Provide the (X, Y) coordinate of the cell's center where the given text is located.  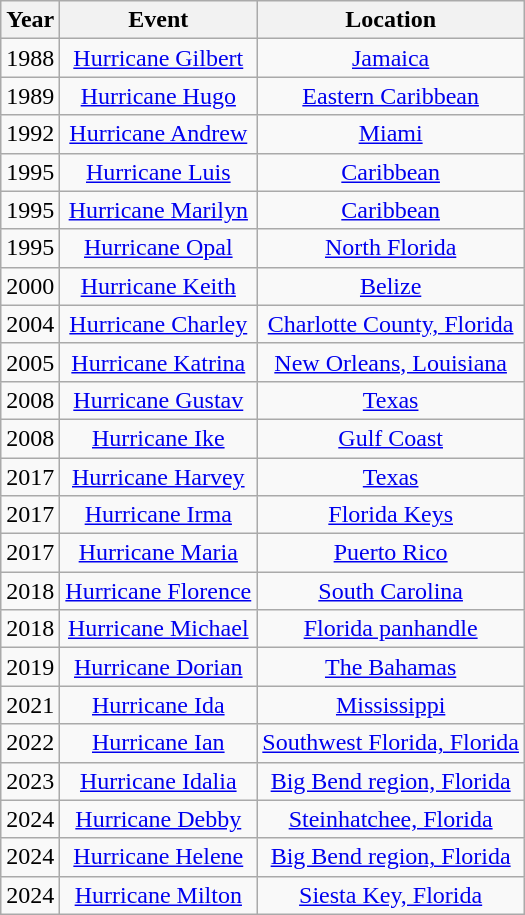
Jamaica (391, 58)
2005 (30, 362)
New Orleans, Louisiana (391, 362)
Hurricane Harvey (158, 477)
Hurricane Marilyn (158, 210)
Hurricane Debby (158, 819)
2023 (30, 781)
1992 (30, 134)
Hurricane Gilbert (158, 58)
North Florida (391, 248)
Hurricane Opal (158, 248)
Hurricane Milton (158, 895)
1988 (30, 58)
Charlotte County, Florida (391, 324)
Hurricane Ida (158, 705)
2004 (30, 324)
Hurricane Michael (158, 629)
The Bahamas (391, 667)
Miami (391, 134)
Location (391, 20)
Hurricane Maria (158, 553)
Hurricane Idalia (158, 781)
Event (158, 20)
Hurricane Dorian (158, 667)
Puerto Rico (391, 553)
Hurricane Gustav (158, 400)
Hurricane Irma (158, 515)
Hurricane Andrew (158, 134)
Gulf Coast (391, 438)
Hurricane Ian (158, 743)
Hurricane Hugo (158, 96)
Belize (391, 286)
Mississippi (391, 705)
Hurricane Charley (158, 324)
Year (30, 20)
2000 (30, 286)
Hurricane Luis (158, 172)
Southwest Florida, Florida (391, 743)
South Carolina (391, 591)
Steinhatchee, Florida (391, 819)
Hurricane Katrina (158, 362)
Hurricane Keith (158, 286)
1989 (30, 96)
Hurricane Florence (158, 591)
Siesta Key, Florida (391, 895)
Hurricane Helene (158, 857)
Florida Keys (391, 515)
2019 (30, 667)
Hurricane Ike (158, 438)
Florida panhandle (391, 629)
2021 (30, 705)
2022 (30, 743)
Eastern Caribbean (391, 96)
